Identify which cell holds the provided text, then report its [X, Y] central coordinate. 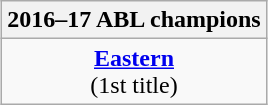
Eastern (1st title) [134, 72]
2016–17 ABL champions [134, 20]
